Pinpoint the cell where the given text exists, returning its [X, Y] midpoint coordinate. 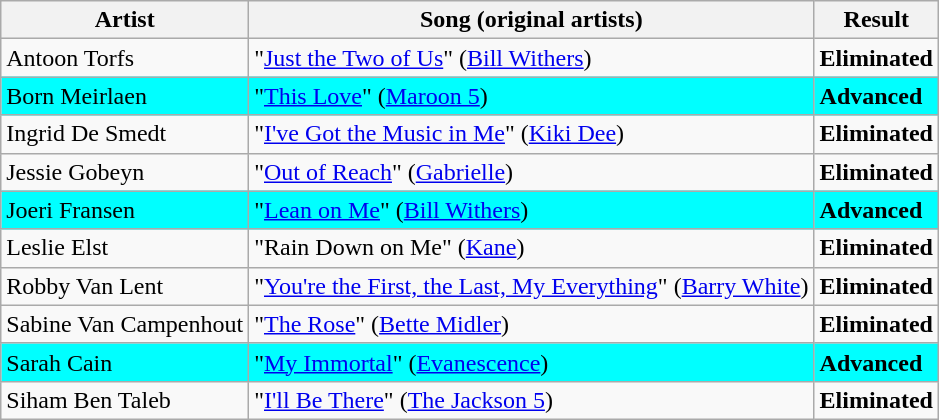
"Just the Two of Us" (Bill Withers) [532, 58]
"My Immortal" (Evanescence) [532, 362]
Result [876, 20]
Song (original artists) [532, 20]
Ingrid De Smedt [125, 134]
"Out of Reach" (Gabrielle) [532, 172]
Antoon Torfs [125, 58]
"You're the First, the Last, My Everything" (Barry White) [532, 286]
Jessie Gobeyn [125, 172]
"Rain Down on Me" (Kane) [532, 248]
"I've Got the Music in Me" (Kiki Dee) [532, 134]
Leslie Elst [125, 248]
Sabine Van Campenhout [125, 324]
Artist [125, 20]
Robby Van Lent [125, 286]
Siham Ben Taleb [125, 400]
Born Meirlaen [125, 96]
"Lean on Me" (Bill Withers) [532, 210]
"The Rose" (Bette Midler) [532, 324]
"I'll Be There" (The Jackson 5) [532, 400]
Sarah Cain [125, 362]
Joeri Fransen [125, 210]
"This Love" (Maroon 5) [532, 96]
